Extract the (x, y) coordinate from the center of the cell holding the provided text.  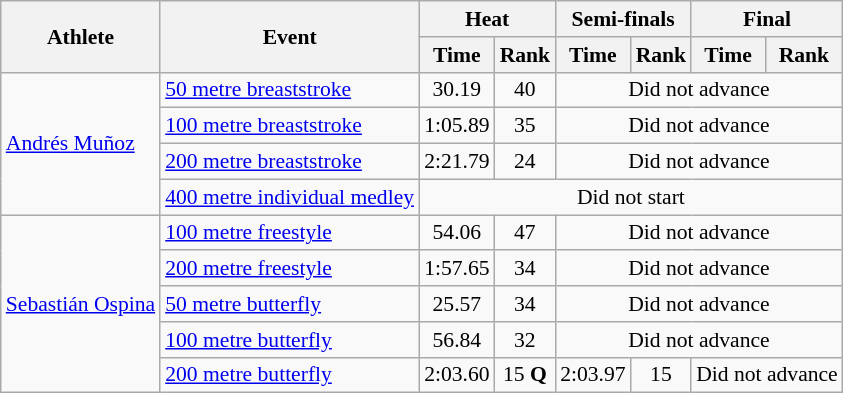
56.84 (456, 340)
50 metre breaststroke (290, 90)
47 (526, 233)
1:57.65 (456, 269)
2:21.79 (456, 162)
2:03.97 (592, 375)
Final (767, 19)
15 Q (526, 375)
24 (526, 162)
100 metre breaststroke (290, 126)
200 metre butterfly (290, 375)
30.19 (456, 90)
Andrés Muñoz (80, 143)
100 metre butterfly (290, 340)
40 (526, 90)
2:03.60 (456, 375)
Semi-finals (623, 19)
25.57 (456, 304)
200 metre freestyle (290, 269)
1:05.89 (456, 126)
100 metre freestyle (290, 233)
35 (526, 126)
Athlete (80, 36)
15 (662, 375)
400 metre individual medley (290, 197)
32 (526, 340)
200 metre breaststroke (290, 162)
50 metre butterfly (290, 304)
Event (290, 36)
54.06 (456, 233)
Did not start (631, 197)
Heat (487, 19)
Sebastián Ospina (80, 304)
